Return [X, Y] of the center of cell containing provided text 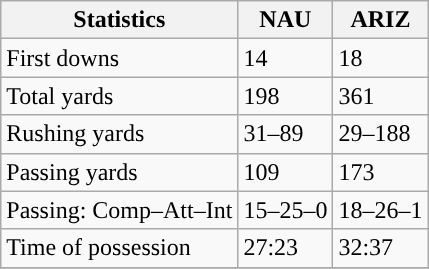
15–25–0 [286, 210]
27:23 [286, 248]
18–26–1 [380, 210]
Passing yards [120, 172]
Time of possession [120, 248]
Statistics [120, 20]
First downs [120, 58]
Rushing yards [120, 134]
18 [380, 58]
14 [286, 58]
173 [380, 172]
ARIZ [380, 20]
109 [286, 172]
31–89 [286, 134]
NAU [286, 20]
Passing: Comp–Att–Int [120, 210]
198 [286, 96]
361 [380, 96]
32:37 [380, 248]
Total yards [120, 96]
29–188 [380, 134]
